Detect which cell encompasses the target text, then output its [X, Y] center coordinate. 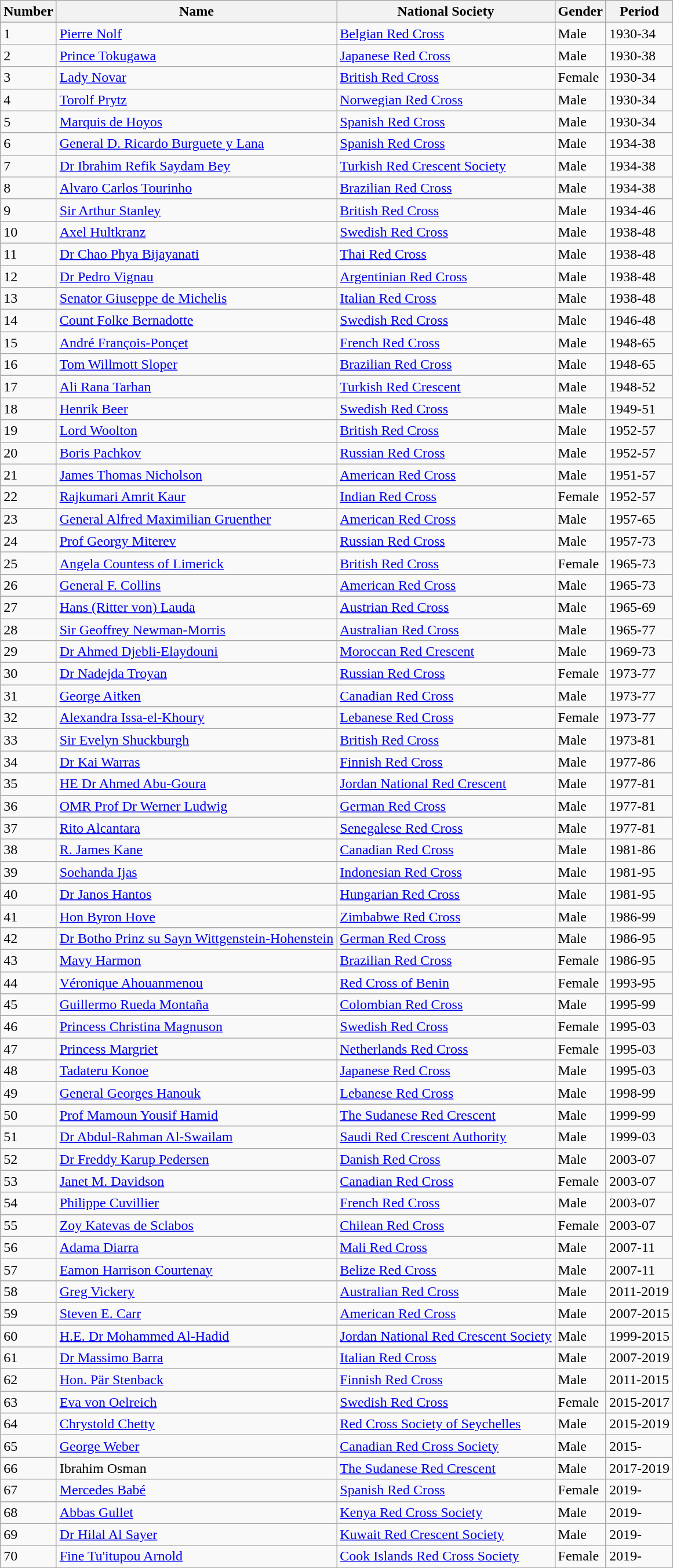
Colombian Red Cross [446, 1005]
Hungarian Red Cross [446, 894]
24 [28, 541]
1981-86 [639, 850]
1973-81 [639, 740]
Lord Woolton [197, 431]
Mali Red Cross [446, 1247]
16 [28, 365]
James Thomas Nicholson [197, 475]
Boris Pachkov [197, 453]
Argentinian Red Cross [446, 277]
1 [28, 34]
45 [28, 1005]
General F. Collins [197, 585]
Chilean Red Cross [446, 1225]
38 [28, 850]
Number [28, 12]
George Weber [197, 1446]
47 [28, 1049]
59 [28, 1313]
Dr Nadejda Troyan [197, 674]
48 [28, 1071]
Dr Chao Phya Bijayanati [197, 254]
Red Cross Society of Seychelles [446, 1424]
Saudi Red Crescent Authority [446, 1137]
Abbas Gullet [197, 1512]
Sir Arthur Stanley [197, 210]
Senator Giuseppe de Michelis [197, 299]
49 [28, 1093]
8 [28, 188]
Princess Christina Magnuson [197, 1027]
OMR Prof Dr Werner Ludwig [197, 806]
Kuwait Red Crescent Society [446, 1534]
Janet M. Davidson [197, 1181]
55 [28, 1225]
Rajkumari Amrit Kaur [197, 497]
1948-52 [639, 387]
Belize Red Cross [446, 1269]
26 [28, 585]
12 [28, 277]
Hon Byron Hove [197, 916]
Zimbabwe Red Cross [446, 916]
15 [28, 343]
Dr Abdul-Rahman Al-Swailam [197, 1137]
Red Cross of Benin [446, 983]
40 [28, 894]
André François-Ponçet [197, 343]
20 [28, 453]
Hans (Ritter von) Lauda [197, 607]
2007-2019 [639, 1358]
1949-51 [639, 409]
1957-73 [639, 541]
56 [28, 1247]
10 [28, 232]
HE Dr Ahmed Abu-Goura [197, 784]
Dr Botho Prinz su Sayn Wittgenstein-Hohenstein [197, 938]
30 [28, 674]
19 [28, 431]
22 [28, 497]
31 [28, 696]
1951-57 [639, 475]
Torolf Prytz [197, 100]
35 [28, 784]
2 [28, 56]
R. James Kane [197, 850]
Dr Pedro Vignau [197, 277]
Adama Diarra [197, 1247]
53 [28, 1181]
Sir Evelyn Shuckburgh [197, 740]
1995-99 [639, 1005]
2007-2015 [639, 1313]
Prince Tokugawa [197, 56]
1999-2015 [639, 1335]
46 [28, 1027]
54 [28, 1203]
1965-69 [639, 607]
1999-99 [639, 1115]
Rito Alcantara [197, 828]
National Society [446, 12]
18 [28, 409]
Kenya Red Cross Society [446, 1512]
33 [28, 740]
Austrian Red Cross [446, 607]
Mavy Harmon [197, 960]
General Georges Hanouk [197, 1093]
6 [28, 144]
1946-48 [639, 321]
4 [28, 100]
Ali Rana Tarhan [197, 387]
Fine Tu'itupou Arnold [197, 1556]
21 [28, 475]
Hon. Pär Stenback [197, 1380]
11 [28, 254]
Greg Vickery [197, 1291]
2015- [639, 1446]
Cook Islands Red Cross Society [446, 1556]
69 [28, 1534]
Alvaro Carlos Tourinho [197, 188]
23 [28, 519]
Tom Willmott Sloper [197, 365]
Dr Ibrahim Refik Saydam Bey [197, 166]
62 [28, 1380]
44 [28, 983]
Princess Margriet [197, 1049]
Period [639, 12]
25 [28, 563]
Angela Countess of Limerick [197, 563]
60 [28, 1335]
Marquis de Hoyos [197, 122]
50 [28, 1115]
1930-38 [639, 56]
1934-46 [639, 210]
2017-2019 [639, 1468]
68 [28, 1512]
27 [28, 607]
Dr Hilal Al Sayer [197, 1534]
17 [28, 387]
28 [28, 629]
General D. Ricardo Burguete y Lana [197, 144]
64 [28, 1424]
2015-2019 [639, 1424]
1969-73 [639, 652]
Dr Freddy Karup Pedersen [197, 1159]
61 [28, 1358]
Prof Mamoun Yousif Hamid [197, 1115]
37 [28, 828]
Eamon Harrison Courtenay [197, 1269]
Senegalese Red Cross [446, 828]
Soehanda Ijas [197, 872]
Alexandra Issa-el-Khoury [197, 718]
Moroccan Red Crescent [446, 652]
63 [28, 1402]
41 [28, 916]
Henrik Beer [197, 409]
Pierre Nolf [197, 34]
General Alfred Maximilian Gruenther [197, 519]
Dr Janos Hantos [197, 894]
Indian Red Cross [446, 497]
2011-2015 [639, 1380]
Zoy Katevas de Sclabos [197, 1225]
70 [28, 1556]
Philippe Cuvillier [197, 1203]
Axel Hultkranz [197, 232]
9 [28, 210]
Netherlands Red Cross [446, 1049]
Norwegian Red Cross [446, 100]
34 [28, 762]
39 [28, 872]
Steven E. Carr [197, 1313]
H.E. Dr Mohammed Al-Hadid [197, 1335]
Jordan National Red Crescent Society [446, 1335]
66 [28, 1468]
Eva von Oelreich [197, 1402]
1986-99 [639, 916]
13 [28, 299]
Jordan National Red Crescent [446, 784]
29 [28, 652]
3 [28, 78]
1998-99 [639, 1093]
67 [28, 1490]
7 [28, 166]
Canadian Red Cross Society [446, 1446]
Gender [580, 12]
Dr Massimo Barra [197, 1358]
32 [28, 718]
2011-2019 [639, 1291]
1957-65 [639, 519]
Danish Red Cross [446, 1159]
Indonesian Red Cross [446, 872]
43 [28, 960]
58 [28, 1291]
1999-03 [639, 1137]
Lady Novar [197, 78]
1977-86 [639, 762]
57 [28, 1269]
1993-95 [639, 983]
Belgian Red Cross [446, 34]
52 [28, 1159]
Thai Red Cross [446, 254]
Turkish Red Crescent Society [446, 166]
Tadateru Konoe [197, 1071]
1965-77 [639, 629]
2015-2017 [639, 1402]
51 [28, 1137]
Sir Geoffrey Newman-Morris [197, 629]
Name [197, 12]
42 [28, 938]
5 [28, 122]
Dr Ahmed Djebli-Elaydouni [197, 652]
14 [28, 321]
65 [28, 1446]
Ibrahim Osman [197, 1468]
Véronique Ahouanmenou [197, 983]
Prof Georgy Miterev [197, 541]
Turkish Red Crescent [446, 387]
George Aitken [197, 696]
Chrystold Chetty [197, 1424]
Count Folke Bernadotte [197, 321]
Guillermo Rueda Montaña [197, 1005]
36 [28, 806]
Mercedes Babé [197, 1490]
Dr Kai Warras [197, 762]
